Pinpoint the cell where the given text exists, returning its [x, y] midpoint coordinate. 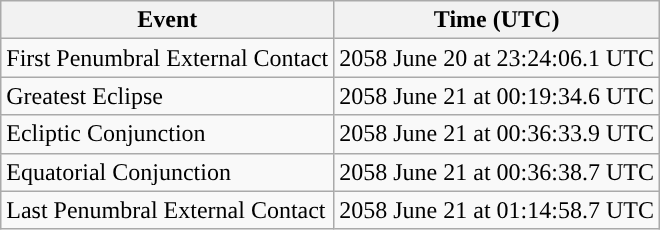
Equatorial Conjunction [168, 172]
Event [168, 20]
Time (UTC) [497, 20]
Last Penumbral External Contact [168, 210]
Greatest Eclipse [168, 96]
2058 June 21 at 00:36:38.7 UTC [497, 172]
2058 June 21 at 01:14:58.7 UTC [497, 210]
2058 June 21 at 00:36:33.9 UTC [497, 134]
2058 June 20 at 23:24:06.1 UTC [497, 58]
First Penumbral External Contact [168, 58]
Ecliptic Conjunction [168, 134]
2058 June 21 at 00:19:34.6 UTC [497, 96]
